Identify which cell holds the provided text, then report its [X, Y] central coordinate. 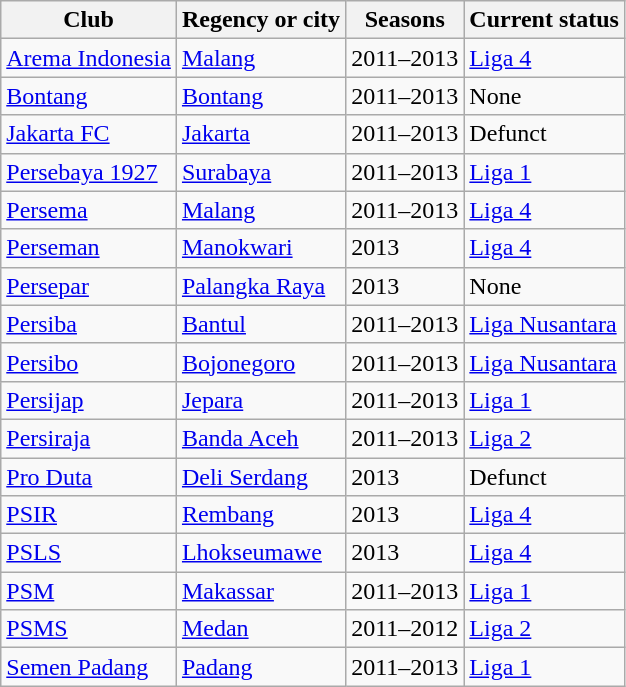
Pro Duta [89, 477]
Deli Serdang [260, 477]
Persiraja [89, 438]
Manokwari [260, 248]
Arema Indonesia [89, 58]
Persijap [89, 400]
Jepara [260, 400]
Bantul [260, 324]
Regency or city [260, 20]
Rembang [260, 515]
Current status [544, 20]
Persema [89, 210]
Banda Aceh [260, 438]
Persebaya 1927 [89, 172]
2011–2012 [405, 629]
PSM [89, 591]
Jakarta FC [89, 134]
PSLS [89, 553]
Surabaya [260, 172]
Perseman [89, 248]
Semen Padang [89, 667]
Makassar [260, 591]
Lhokseumawe [260, 553]
PSMS [89, 629]
Padang [260, 667]
Seasons [405, 20]
Bojonegoro [260, 362]
Persiba [89, 324]
Persepar [89, 286]
Medan [260, 629]
Palangka Raya [260, 286]
Jakarta [260, 134]
Club [89, 20]
Persibo [89, 362]
PSIR [89, 515]
